Capture the cell that displays the provided text and extract its (x, y) central coordinate. 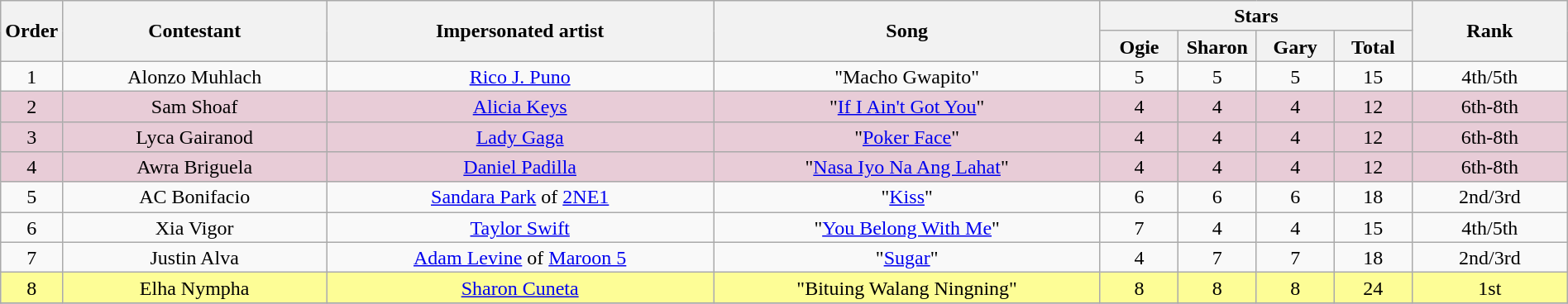
24 (1373, 287)
Lady Gaga (520, 137)
"Macho Gwapito" (907, 76)
Gary (1295, 46)
Xia Vigor (195, 228)
2 (31, 106)
"Nasa Iyo Na Ang Lahat" (907, 167)
Lyca Gairanod (195, 137)
"Kiss" (907, 197)
1 (31, 76)
Order (31, 31)
Daniel Padilla (520, 167)
Justin Alva (195, 258)
"If I Ain't Got You" (907, 106)
Rank (1489, 31)
Adam Levine of Maroon 5 (520, 258)
"Bituing Walang Ningning" (907, 287)
Elha Nympha (195, 287)
Taylor Swift (520, 228)
AC Bonifacio (195, 197)
Sharon Cuneta (520, 287)
Sandara Park of 2NE1 (520, 197)
"You Belong With Me" (907, 228)
Sam Shoaf (195, 106)
Rico J. Puno (520, 76)
Contestant (195, 31)
"Sugar" (907, 258)
3 (31, 137)
Stars (1255, 17)
1st (1489, 287)
"Poker Face" (907, 137)
Ogie (1139, 46)
Song (907, 31)
Alonzo Muhlach (195, 76)
Sharon (1217, 46)
Impersonated artist (520, 31)
Awra Briguela (195, 167)
Total (1373, 46)
Alicia Keys (520, 106)
